Locate the cell with the specified text and output its (X, Y) center coordinate. 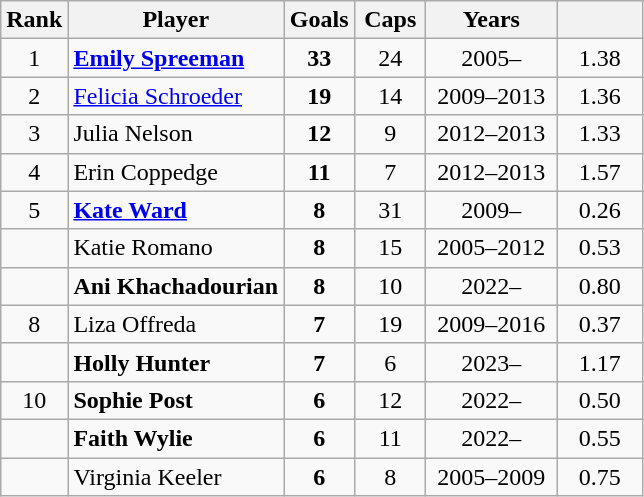
1.36 (600, 96)
Emily Spreeman (176, 58)
2009–2013 (492, 96)
Erin Coppedge (176, 172)
0.75 (600, 477)
Kate Ward (176, 210)
Faith Wylie (176, 438)
15 (390, 248)
2 (34, 96)
0.37 (600, 324)
0.80 (600, 286)
0.50 (600, 400)
0.53 (600, 248)
2009–2016 (492, 324)
4 (34, 172)
Julia Nelson (176, 134)
1.17 (600, 362)
Katie Romano (176, 248)
2005–2012 (492, 248)
1.57 (600, 172)
1.38 (600, 58)
14 (390, 96)
24 (390, 58)
Holly Hunter (176, 362)
2005– (492, 58)
Liza Offreda (176, 324)
Goals (320, 20)
0.26 (600, 210)
1 (34, 58)
2023– (492, 362)
Felicia Schroeder (176, 96)
1.33 (600, 134)
2009– (492, 210)
Player (176, 20)
33 (320, 58)
2005–2009 (492, 477)
0.55 (600, 438)
3 (34, 134)
Years (492, 20)
Rank (34, 20)
9 (390, 134)
Virginia Keeler (176, 477)
Sophie Post (176, 400)
5 (34, 210)
31 (390, 210)
Ani Khachadourian (176, 286)
Caps (390, 20)
